Find where the given text appears and provide that cell's center as [x, y] coordinate. 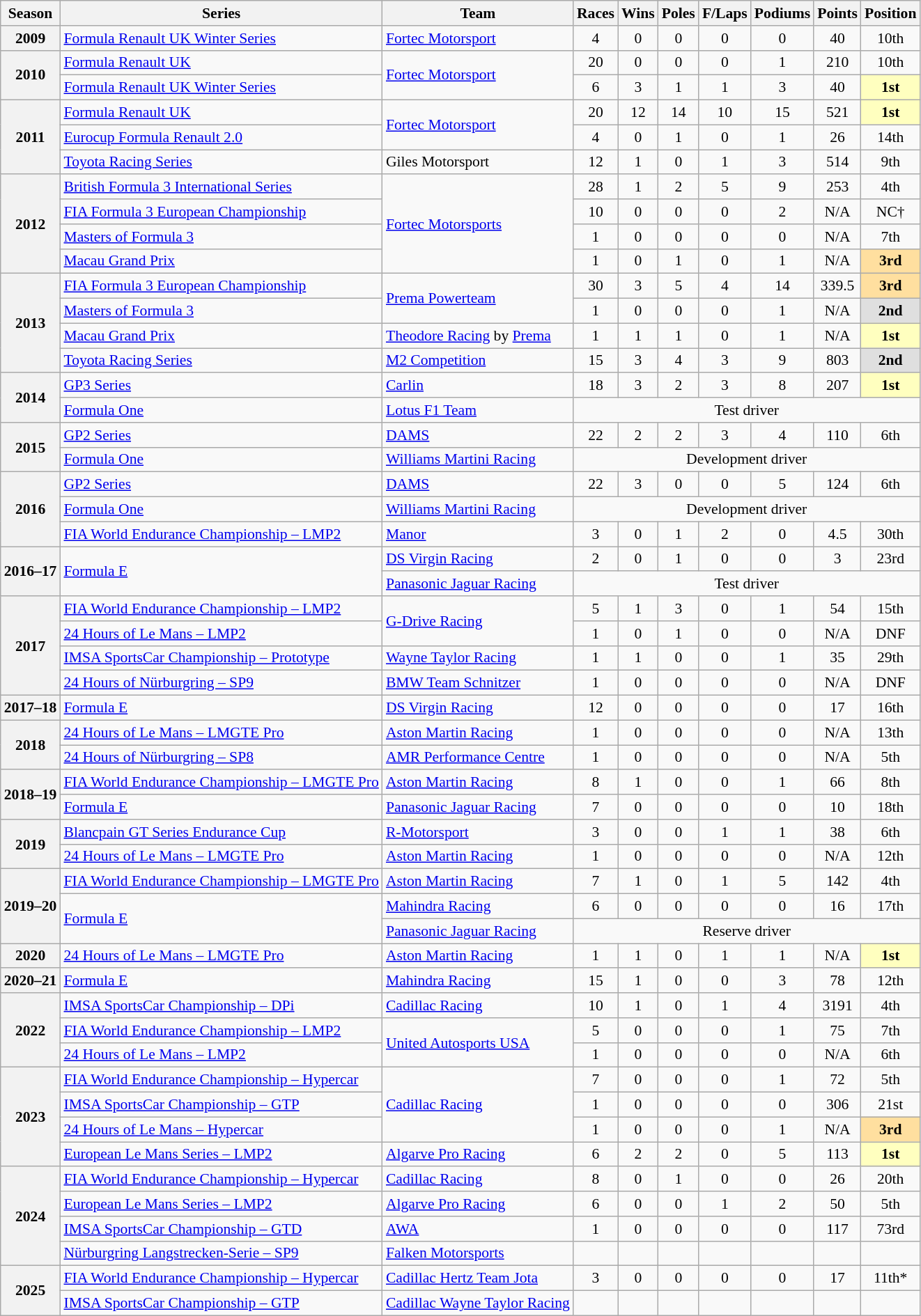
Falken Motorsports [478, 1253]
11th* [890, 1278]
2020 [31, 956]
18 [596, 386]
Carlin [478, 386]
17th [890, 907]
2011 [31, 138]
Season [31, 13]
66 [837, 783]
514 [837, 162]
R-Motorsport [478, 832]
113 [837, 1154]
Lotus F1 Team [478, 410]
73rd [890, 1229]
30th [890, 534]
2014 [31, 398]
Giles Motorsport [478, 162]
2016–17 [31, 571]
24 Hours of Nürburgring – SP8 [221, 758]
306 [837, 1105]
Races [596, 13]
13th [890, 733]
3191 [837, 1005]
Poles [679, 13]
8th [890, 783]
2024 [31, 1216]
50 [837, 1204]
2023 [31, 1117]
21st [890, 1105]
2025 [31, 1291]
IMSA SportsCar Championship – GTD [221, 1229]
2019 [31, 844]
2020–21 [31, 981]
16th [890, 708]
Team [478, 13]
Reserve driver [747, 931]
BMW Team Schnitzer [478, 683]
2013 [31, 323]
18th [890, 807]
75 [837, 1031]
F/Laps [725, 13]
Position [890, 13]
14th [890, 137]
2019–20 [31, 907]
United Autosports USA [478, 1043]
72 [837, 1080]
207 [837, 386]
210 [837, 63]
35 [837, 658]
110 [837, 435]
253 [837, 187]
2012 [31, 224]
IMSA SportsCar Championship – DPi [221, 1005]
Series [221, 13]
British Formula 3 International Series [221, 187]
24 Hours of Nürburgring – SP9 [221, 683]
15th [890, 609]
24 Hours of Le Mans – Hypercar [221, 1129]
9th [890, 162]
IMSA SportsCar Championship – Prototype [221, 658]
30 [596, 286]
2017–18 [31, 708]
28 [596, 187]
23rd [890, 559]
78 [837, 981]
521 [837, 113]
Cadillac Wayne Taylor Racing [478, 1303]
142 [837, 882]
2010 [31, 75]
AWA [478, 1229]
M2 Competition [478, 361]
16 [837, 907]
Cadillac Hertz Team Jota [478, 1278]
2018–19 [31, 795]
20th [890, 1180]
2009 [31, 38]
Prema Powerteam [478, 298]
Wins [638, 13]
Theodore Racing by Prema [478, 336]
2016 [31, 510]
54 [837, 609]
339.5 [837, 286]
Podiums [783, 13]
Wayne Taylor Racing [478, 658]
124 [837, 485]
2018 [31, 745]
Nürburgring Langstrecken-Serie – SP9 [221, 1253]
Eurocup Formula Renault 2.0 [221, 137]
29th [890, 658]
Blancpain GT Series Endurance Cup [221, 832]
117 [837, 1229]
2022 [31, 1031]
2017 [31, 645]
G-Drive Racing [478, 621]
2015 [31, 447]
803 [837, 361]
Points [837, 13]
Fortec Motorsports [478, 224]
4.5 [837, 534]
38 [837, 832]
Manor [478, 534]
GP3 Series [221, 386]
NC† [890, 212]
AMR Performance Centre [478, 758]
